Find where the given text appears and provide that cell's center as [X, Y] coordinate. 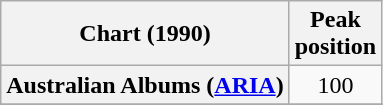
Chart (1990) [145, 34]
100 [335, 85]
Peakposition [335, 34]
Australian Albums (ARIA) [145, 85]
